Return (X, Y) of the center of cell containing provided text 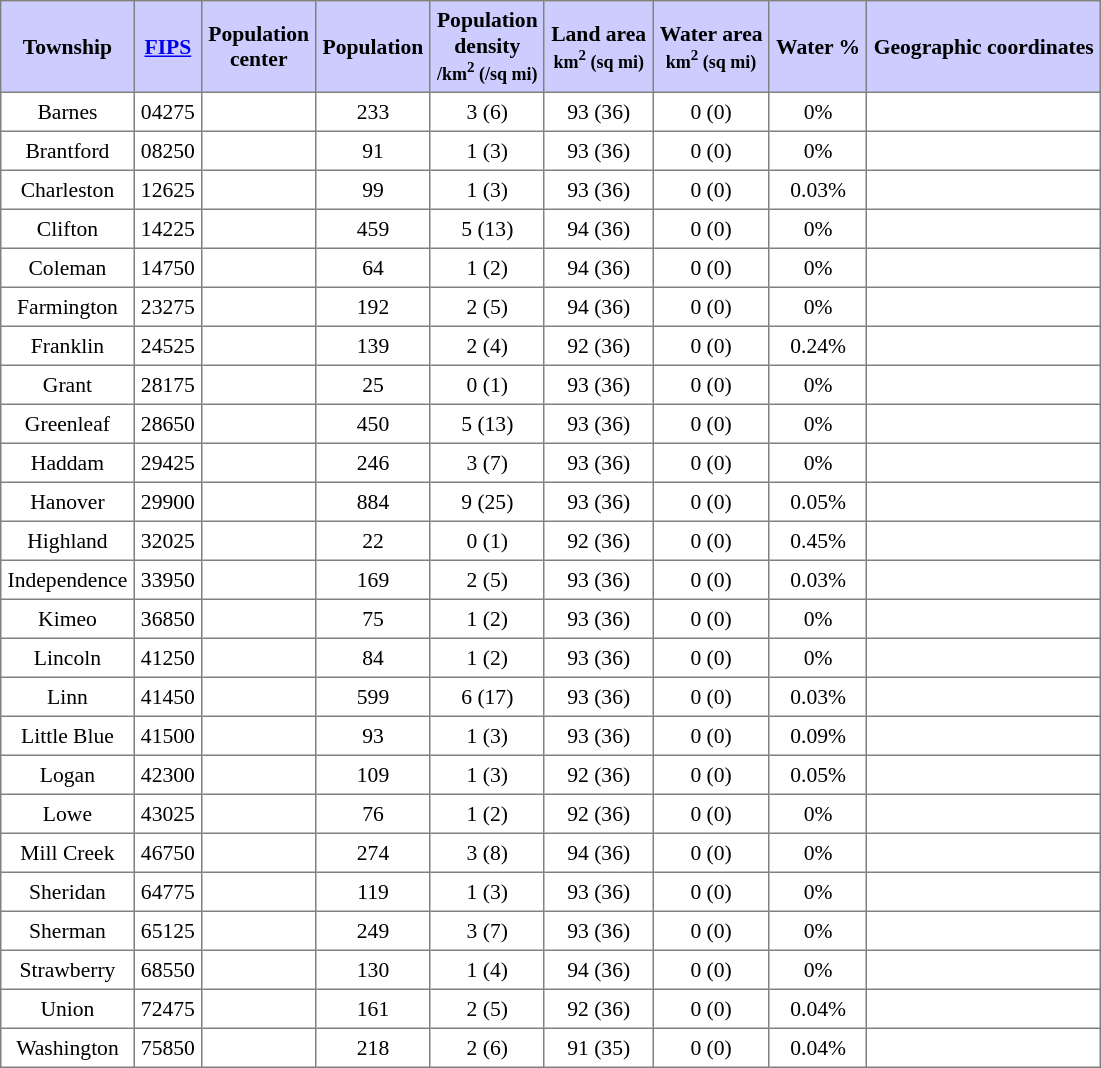
0.24% (818, 346)
Sheridan (68, 892)
64 (373, 268)
Water % (818, 47)
12625 (168, 190)
28650 (168, 424)
Franklin (68, 346)
Coleman (68, 268)
65125 (168, 930)
42300 (168, 774)
218 (373, 1048)
46750 (168, 852)
1 (4) (487, 970)
459 (373, 228)
Land areakm2 (sq mi) (598, 47)
75 (373, 618)
139 (373, 346)
Hanover (68, 502)
Grant (68, 384)
192 (373, 306)
119 (373, 892)
Barnes (68, 112)
Clifton (68, 228)
9 (25) (487, 502)
6 (17) (487, 696)
2 (4) (487, 346)
109 (373, 774)
FIPS (168, 47)
28175 (168, 384)
Township (68, 47)
41450 (168, 696)
04275 (168, 112)
Population (373, 47)
Mill Creek (68, 852)
2 (6) (487, 1048)
Kimeo (68, 618)
450 (373, 424)
91 (35) (598, 1048)
Populationdensity/km2 (/sq mi) (487, 47)
Sherman (68, 930)
246 (373, 462)
68550 (168, 970)
29425 (168, 462)
93 (373, 736)
599 (373, 696)
0.45% (818, 540)
130 (373, 970)
884 (373, 502)
169 (373, 580)
99 (373, 190)
33950 (168, 580)
Geographic coordinates (984, 47)
29900 (168, 502)
Little Blue (68, 736)
64775 (168, 892)
32025 (168, 540)
22 (373, 540)
23275 (168, 306)
Brantford (68, 150)
Highland (68, 540)
233 (373, 112)
Union (68, 1008)
0.09% (818, 736)
Lowe (68, 814)
14225 (168, 228)
3 (6) (487, 112)
Lincoln (68, 658)
Strawberry (68, 970)
41250 (168, 658)
Populationcenter (259, 47)
Independence (68, 580)
36850 (168, 618)
249 (373, 930)
274 (373, 852)
Water areakm2 (sq mi) (711, 47)
3 (8) (487, 852)
24525 (168, 346)
25 (373, 384)
161 (373, 1008)
Greenleaf (68, 424)
43025 (168, 814)
Charleston (68, 190)
91 (373, 150)
Logan (68, 774)
Haddam (68, 462)
Farmington (68, 306)
08250 (168, 150)
76 (373, 814)
41500 (168, 736)
Linn (68, 696)
14750 (168, 268)
Washington (68, 1048)
84 (373, 658)
72475 (168, 1008)
75850 (168, 1048)
